Locate the cell with the specified text and output its [x, y] center coordinate. 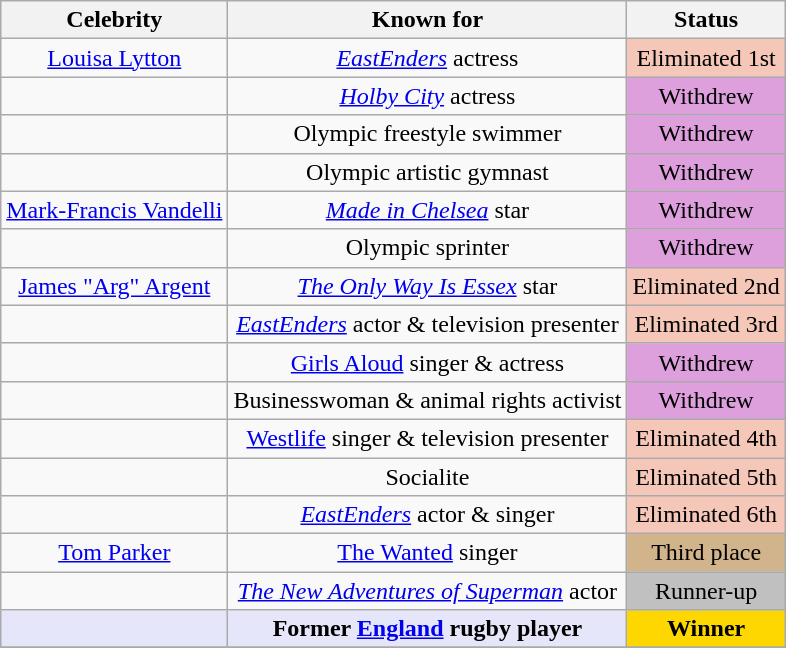
Eliminated 3rd [706, 324]
Olympic freestyle swimmer [428, 134]
Olympic sprinter [428, 248]
Winner [706, 629]
Eliminated 2nd [706, 286]
The New Adventures of Superman actor [428, 591]
Eliminated 6th [706, 515]
Eliminated 4th [706, 438]
Socialite [428, 477]
Louisa Lytton [114, 58]
Girls Aloud singer & actress [428, 362]
Mark-Francis Vandelli [114, 210]
Made in Chelsea star [428, 210]
EastEnders actor & singer [428, 515]
Celebrity [114, 20]
The Only Way Is Essex star [428, 286]
Westlife singer & television presenter [428, 438]
Runner-up [706, 591]
Former England rugby player [428, 629]
Eliminated 1st [706, 58]
Third place [706, 553]
The Wanted singer [428, 553]
EastEnders actress [428, 58]
Tom Parker [114, 553]
Olympic artistic gymnast [428, 172]
Eliminated 5th [706, 477]
James "Arg" Argent [114, 286]
Businesswoman & animal rights activist [428, 400]
Holby City actress [428, 96]
Status [706, 20]
EastEnders actor & television presenter [428, 324]
Known for [428, 20]
